Extract the (X, Y) coordinate from the center of the cell holding the provided text.  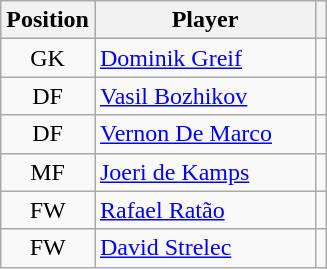
Rafael Ratão (204, 210)
Dominik Greif (204, 58)
Vernon De Marco (204, 134)
MF (48, 172)
Position (48, 20)
Player (204, 20)
Joeri de Kamps (204, 172)
David Strelec (204, 248)
GK (48, 58)
Vasil Bozhikov (204, 96)
